Scan for the cell matching the given text and deliver its [x, y] coordinate at center. 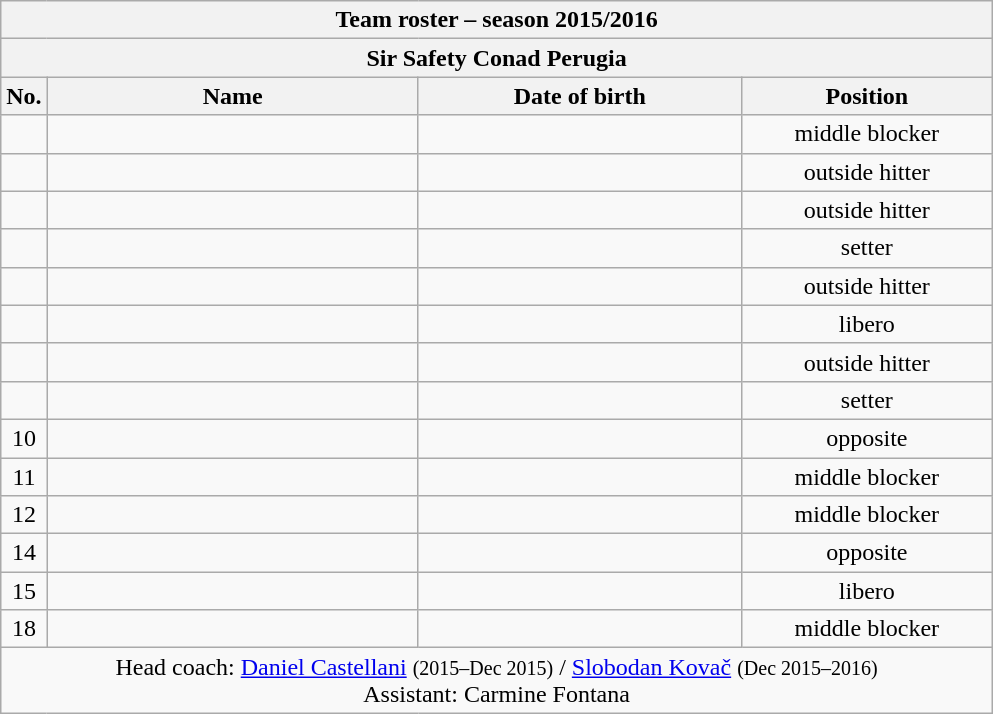
12 [24, 515]
No. [24, 96]
10 [24, 438]
15 [24, 591]
Head coach: Daniel Castellani (2015–Dec 2015) / Slobodan Kovač (Dec 2015–2016) Assistant: Carmine Fontana [497, 680]
14 [24, 553]
18 [24, 629]
11 [24, 477]
Team roster – season 2015/2016 [497, 20]
Sir Safety Conad Perugia [497, 58]
Position [866, 96]
Date of birth [580, 96]
Name [232, 96]
